Output the [x, y] coordinate of the center of the cell containing the given text.  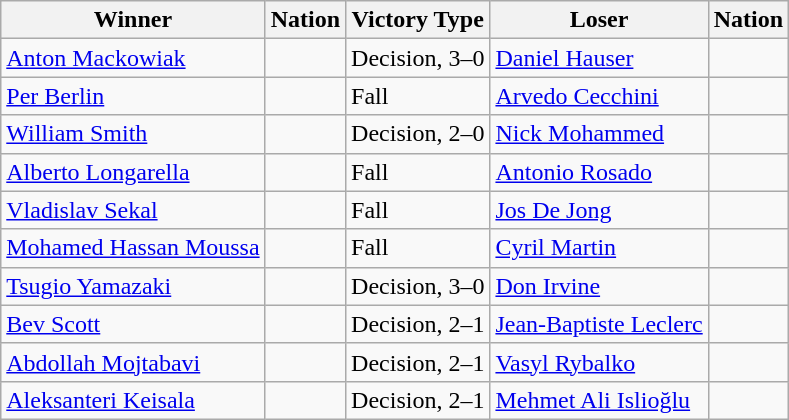
Aleksanteri Keisala [133, 400]
Cyril Martin [599, 248]
Nick Mohammed [599, 134]
Vladislav Sekal [133, 210]
Alberto Longarella [133, 172]
Daniel Hauser [599, 58]
Anton Mackowiak [133, 58]
Vasyl Rybalko [599, 362]
Mehmet Ali Islioğlu [599, 400]
Decision, 2–0 [418, 134]
Victory Type [418, 20]
Loser [599, 20]
Jos De Jong [599, 210]
Per Berlin [133, 96]
William Smith [133, 134]
Jean-Baptiste Leclerc [599, 324]
Mohamed Hassan Moussa [133, 248]
Don Irvine [599, 286]
Tsugio Yamazaki [133, 286]
Abdollah Mojtabavi [133, 362]
Bev Scott [133, 324]
Arvedo Cecchini [599, 96]
Winner [133, 20]
Antonio Rosado [599, 172]
